Search for the cell housing the specified text and yield its (x, y) center coordinate. 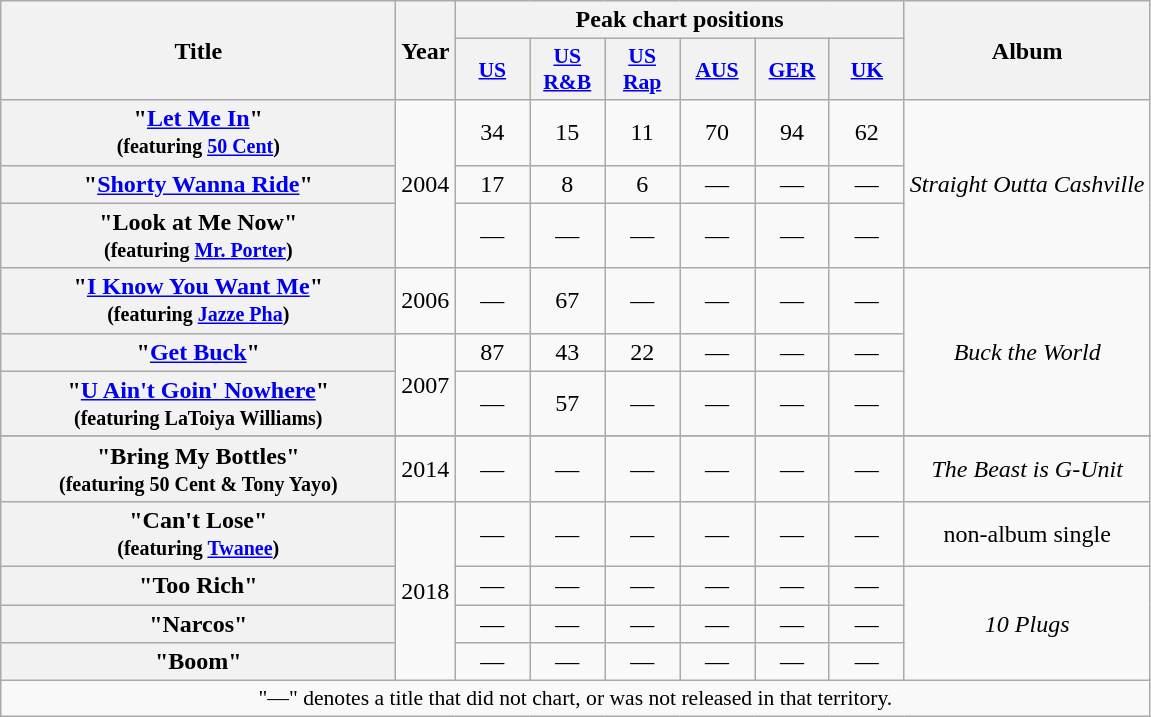
Straight Outta Cashville (1027, 184)
"Boom" (198, 662)
Year (426, 50)
"—" denotes a title that did not chart, or was not released in that territory. (576, 699)
The Beast is G-Unit (1027, 468)
"Look at Me Now"(featuring Mr. Porter) (198, 236)
57 (568, 404)
17 (492, 184)
2007 (426, 384)
"Get Buck" (198, 352)
US (492, 70)
6 (642, 184)
AUS (718, 70)
2006 (426, 300)
UK (866, 70)
USR&B (568, 70)
"U Ain't Goin' Nowhere"(featuring LaToiya Williams) (198, 404)
"Shorty Wanna Ride" (198, 184)
GER (792, 70)
Buck the World (1027, 352)
"Can't Lose"(featuring Twanee) (198, 534)
"Too Rich" (198, 585)
2018 (426, 590)
Album (1027, 50)
22 (642, 352)
2014 (426, 468)
"Let Me In"(featuring 50 Cent) (198, 132)
87 (492, 352)
70 (718, 132)
11 (642, 132)
34 (492, 132)
2004 (426, 184)
43 (568, 352)
62 (866, 132)
"I Know You Want Me"(featuring Jazze Pha) (198, 300)
94 (792, 132)
10 Plugs (1027, 623)
USRap (642, 70)
"Bring My Bottles"(featuring 50 Cent & Tony Yayo) (198, 468)
15 (568, 132)
"Narcos" (198, 623)
non-album single (1027, 534)
8 (568, 184)
67 (568, 300)
Title (198, 50)
Peak chart positions (680, 20)
